From the cell containing the given text, extract its center point as [x, y] coordinate. 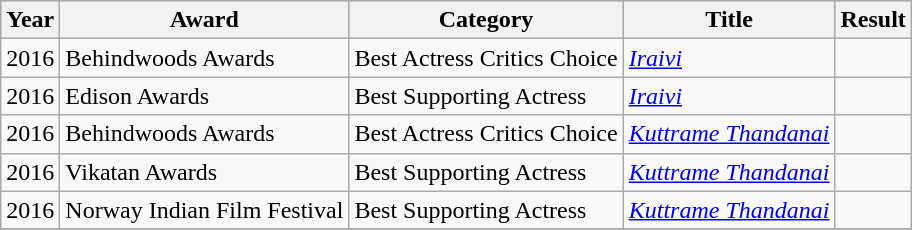
Result [873, 20]
Edison Awards [204, 96]
Category [486, 20]
Year [30, 20]
Title [729, 20]
Norway Indian Film Festival [204, 210]
Vikatan Awards [204, 172]
Award [204, 20]
